Determine the [X, Y] coordinate at the center of the cell enclosing the given text.  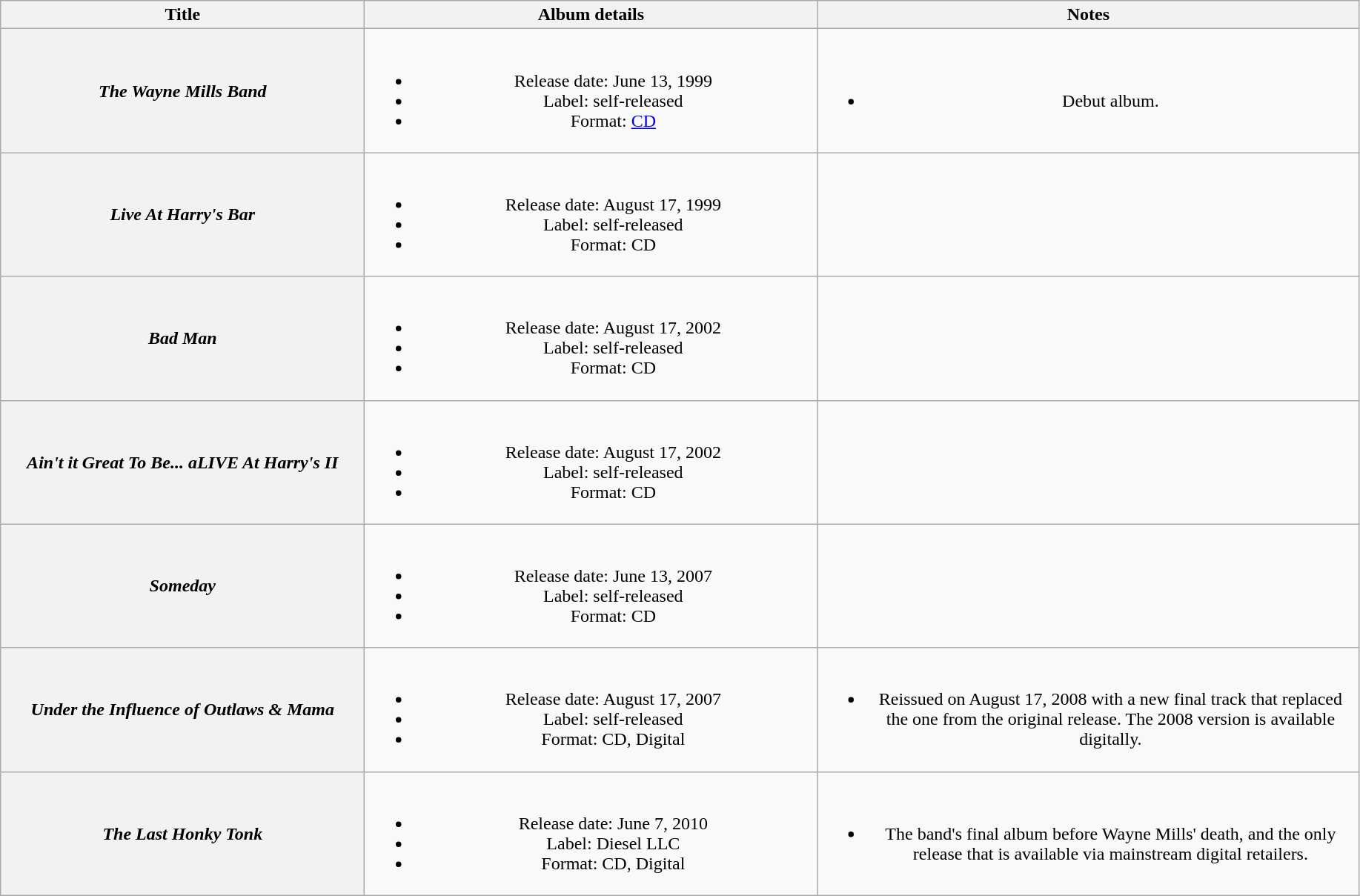
Release date: June 13, 2007Label: self-releasedFormat: CD [591, 585]
The band's final album before Wayne Mills' death, and the only release that is available via mainstream digital retailers. [1088, 833]
Release date: June 7, 2010Label: Diesel LLCFormat: CD, Digital [591, 833]
The Wayne Mills Band [182, 90]
Ain't it Great To Be... aLIVE At Harry's II [182, 462]
Release date: August 17, 1999Label: self-releasedFormat: CD [591, 215]
Notes [1088, 15]
Someday [182, 585]
Reissued on August 17, 2008 with a new final track that replaced the one from the original release. The 2008 version is available digitally. [1088, 710]
Debut album. [1088, 90]
Under the Influence of Outlaws & Mama [182, 710]
Album details [591, 15]
Live At Harry's Bar [182, 215]
The Last Honky Tonk [182, 833]
Release date: June 13, 1999Label: self-releasedFormat: CD [591, 90]
Bad Man [182, 338]
Release date: August 17, 2007Label: self-releasedFormat: CD, Digital [591, 710]
Title [182, 15]
